For the text-containing cell, return its midpoint in (X, Y) coordinate format. 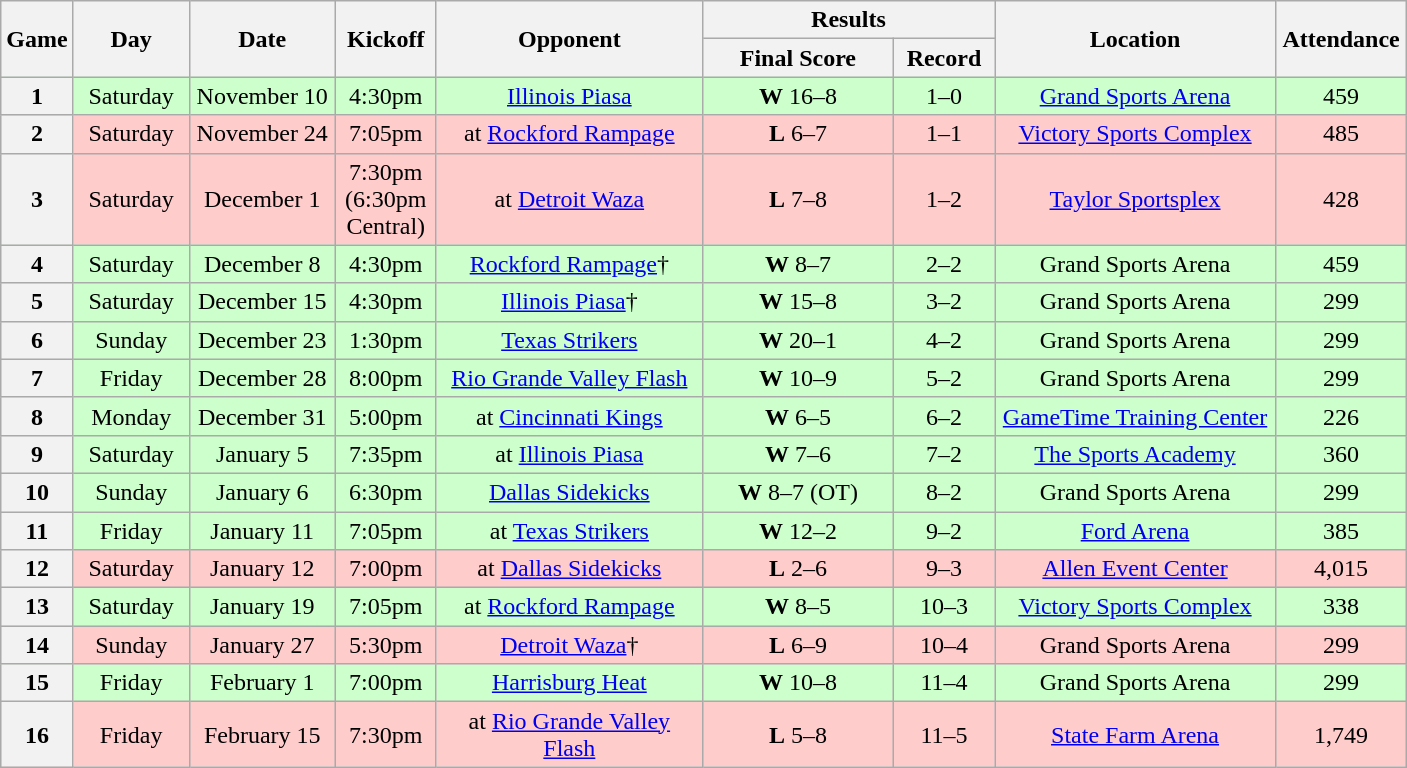
W 8–7 (OT) (798, 492)
Opponent (569, 39)
November 24 (262, 134)
January 6 (262, 492)
Taylor Sportsplex (1134, 199)
7 (37, 378)
W 8–5 (798, 607)
November 10 (262, 96)
5–2 (944, 378)
4–2 (944, 340)
at Detroit Waza (569, 199)
6:30pm (386, 492)
2 (37, 134)
7:30pm (386, 734)
16 (37, 734)
10 (37, 492)
January 27 (262, 645)
W 6–5 (798, 416)
7:35pm (386, 454)
Attendance (1342, 39)
W 15–8 (798, 302)
The Sports Academy (1134, 454)
at Texas Strikers (569, 531)
January 5 (262, 454)
6 (37, 340)
9–2 (944, 531)
1,749 (1342, 734)
L 6–7 (798, 134)
1–2 (944, 199)
8:00pm (386, 378)
W 16–8 (798, 96)
8 (37, 416)
Monday (131, 416)
7–2 (944, 454)
Game (37, 39)
485 (1342, 134)
11–5 (944, 734)
14 (37, 645)
13 (37, 607)
W 10–9 (798, 378)
December 31 (262, 416)
6–2 (944, 416)
Harrisburg Heat (569, 683)
Ford Arena (1134, 531)
1–0 (944, 96)
Record (944, 58)
L 7–8 (798, 199)
5:30pm (386, 645)
GameTime Training Center (1134, 416)
L 6–9 (798, 645)
5:00pm (386, 416)
9 (37, 454)
Dallas Sidekicks (569, 492)
Date (262, 39)
4,015 (1342, 569)
3 (37, 199)
December 1 (262, 199)
Kickoff (386, 39)
Rockford Rampage† (569, 264)
4 (37, 264)
338 (1342, 607)
L 2–6 (798, 569)
11–4 (944, 683)
360 (1342, 454)
Final Score (798, 58)
10–4 (944, 645)
W 7–6 (798, 454)
Allen Event Center (1134, 569)
1:30pm (386, 340)
12 (37, 569)
W 12–2 (798, 531)
15 (37, 683)
7:30pm(6:30pm Central) (386, 199)
Results (848, 20)
8–2 (944, 492)
at Dallas Sidekicks (569, 569)
W 10–8 (798, 683)
State Farm Arena (1134, 734)
at Illinois Piasa (569, 454)
Illinois Piasa† (569, 302)
Rio Grande Valley Flash (569, 378)
W 20–1 (798, 340)
Texas Strikers (569, 340)
December 23 (262, 340)
January 19 (262, 607)
January 12 (262, 569)
December 28 (262, 378)
Location (1134, 39)
1–1 (944, 134)
Illinois Piasa (569, 96)
428 (1342, 199)
10–3 (944, 607)
February 1 (262, 683)
December 15 (262, 302)
385 (1342, 531)
226 (1342, 416)
January 11 (262, 531)
W 8–7 (798, 264)
Day (131, 39)
9–3 (944, 569)
11 (37, 531)
L 5–8 (798, 734)
at Cincinnati Kings (569, 416)
at Rio Grande Valley Flash (569, 734)
5 (37, 302)
December 8 (262, 264)
1 (37, 96)
3–2 (944, 302)
Detroit Waza† (569, 645)
2–2 (944, 264)
February 15 (262, 734)
